Detect which cell encompasses the target text, then output its [x, y] center coordinate. 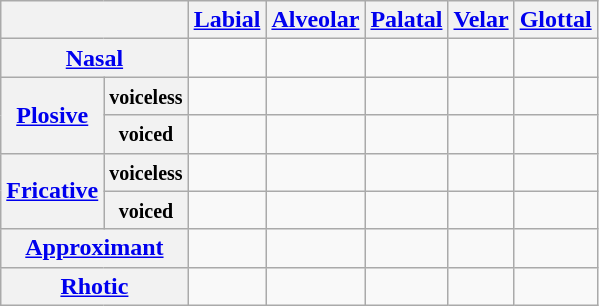
Alveolar [316, 20]
Palatal [406, 20]
Approximant [94, 248]
Glottal [556, 20]
Velar [481, 20]
Nasal [94, 58]
Rhotic [94, 286]
Fricative [52, 191]
Plosive [52, 115]
Labial [227, 20]
